Determine the (X, Y) coordinate at the center of the cell enclosing the given text.  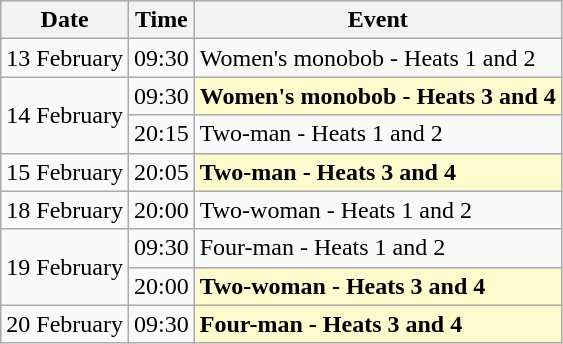
Women's monobob - Heats 1 and 2 (378, 58)
20:05 (161, 172)
Two-man - Heats 3 and 4 (378, 172)
20 February (65, 324)
15 February (65, 172)
Event (378, 20)
14 February (65, 115)
19 February (65, 267)
Two-woman - Heats 1 and 2 (378, 210)
18 February (65, 210)
Four-man - Heats 3 and 4 (378, 324)
Four-man - Heats 1 and 2 (378, 248)
13 February (65, 58)
Two-woman - Heats 3 and 4 (378, 286)
Time (161, 20)
Women's monobob - Heats 3 and 4 (378, 96)
Date (65, 20)
20:15 (161, 134)
Two-man - Heats 1 and 2 (378, 134)
